Output the [x, y] coordinate of the center of the cell containing the given text.  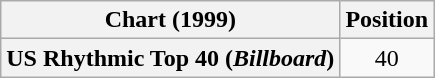
Chart (1999) [170, 20]
Position [387, 20]
US Rhythmic Top 40 (Billboard) [170, 58]
40 [387, 58]
